Scan for the cell matching the given text and deliver its (X, Y) coordinate at center. 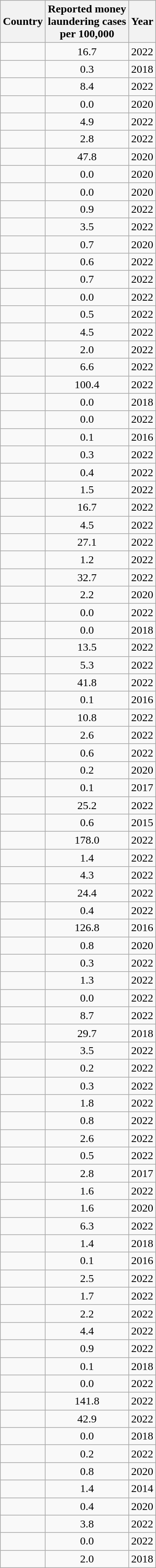
5.3 (87, 665)
42.9 (87, 1419)
141.8 (87, 1401)
Reported moneylaundering casesper 100,000 (87, 22)
10.8 (87, 717)
4.9 (87, 122)
1.2 (87, 560)
4.3 (87, 875)
2014 (143, 1489)
1.8 (87, 1103)
13.5 (87, 647)
2.5 (87, 1278)
178.0 (87, 840)
6.6 (87, 367)
1.5 (87, 490)
100.4 (87, 385)
27.1 (87, 542)
3.8 (87, 1524)
29.7 (87, 1033)
25.2 (87, 805)
4.4 (87, 1331)
8.7 (87, 1015)
Country (23, 22)
24.4 (87, 893)
6.3 (87, 1226)
8.4 (87, 87)
2015 (143, 823)
41.8 (87, 682)
1.3 (87, 980)
32.7 (87, 577)
47.8 (87, 157)
126.8 (87, 928)
1.7 (87, 1296)
Year (143, 22)
